Capture the cell that displays the provided text and extract its (X, Y) central coordinate. 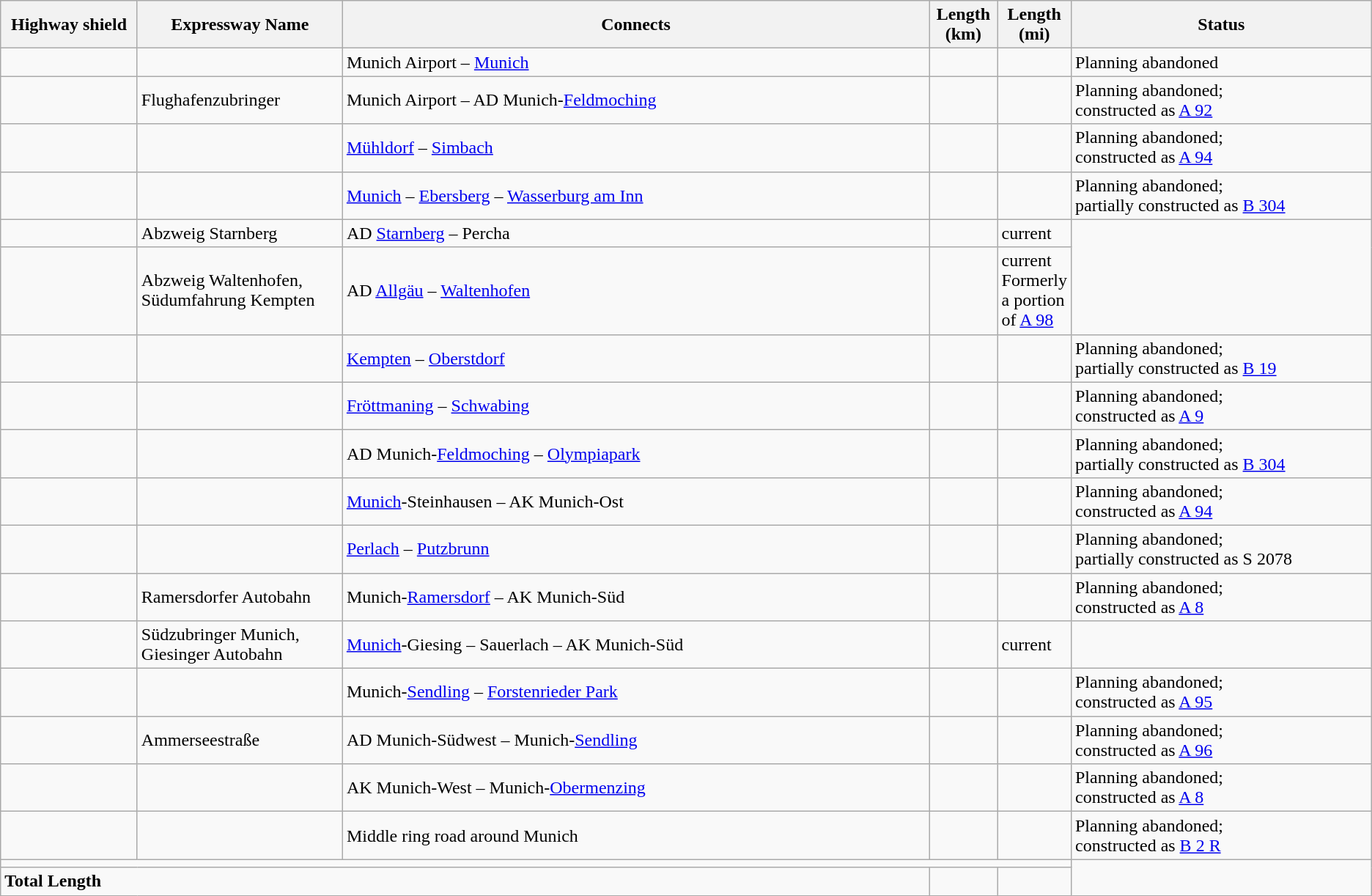
Planning abandoned;constructed as B 2 R (1221, 836)
Munich Airport – AD Munich-Feldmoching (635, 100)
Kempten – Oberstdorf (635, 358)
Expressway Name (240, 25)
Status (1221, 25)
AD Starnberg – Percha (635, 233)
Planning abandoned;constructed as A 92 (1221, 100)
Ramersdorfer Autobahn (240, 597)
Munich-Ramersdorf – AK Munich-Süd (635, 597)
Total Length (465, 881)
Highway shield (69, 25)
Length(km) (963, 25)
Fröttmaning – Schwabing (635, 406)
Munich Airport – Munich (635, 62)
Munich-Giesing – Sauerlach – AK Munich-Süd (635, 645)
AK Munich-West – Munich-Obermenzing (635, 787)
Ammerseestraße (240, 741)
Südzubringer Munich, Giesinger Autobahn (240, 645)
Planning abandoned;partially constructed as S 2078 (1221, 548)
AD Munich-Südwest – Munich-Sendling (635, 741)
currentFormerly a portion of A 98 (1034, 290)
Middle ring road around Munich (635, 836)
Length(mi) (1034, 25)
Abzweig Waltenhofen, Südumfahrung Kempten (240, 290)
Abzweig Starnberg (240, 233)
Planning abandoned;constructed as A 95 (1221, 692)
AD Munich-Feldmoching – Olympiapark (635, 453)
Planning abandoned;partially constructed as B 19 (1221, 358)
AD Allgäu – Waltenhofen (635, 290)
Perlach – Putzbrunn (635, 548)
Munich – Ebersberg – Wasserburg am Inn (635, 195)
Connects (635, 25)
Munich-Steinhausen – AK Munich-Ost (635, 502)
Planning abandoned;constructed as A 9 (1221, 406)
Planning abandoned (1221, 62)
Planning abandoned;constructed as A 96 (1221, 741)
Munich-Sendling – Forstenrieder Park (635, 692)
Mühldorf – Simbach (635, 148)
Flughafenzubringer (240, 100)
